For the text-containing cell, return its midpoint in [x, y] coordinate format. 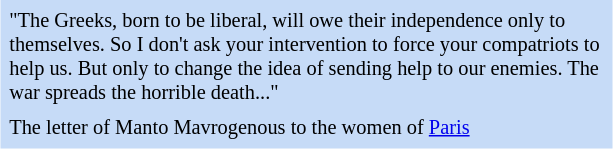
The letter of Manto Mavrogenous to the women of Paris [306, 128]
